Extract the [X, Y] coordinate from the center of the cell holding the provided text.  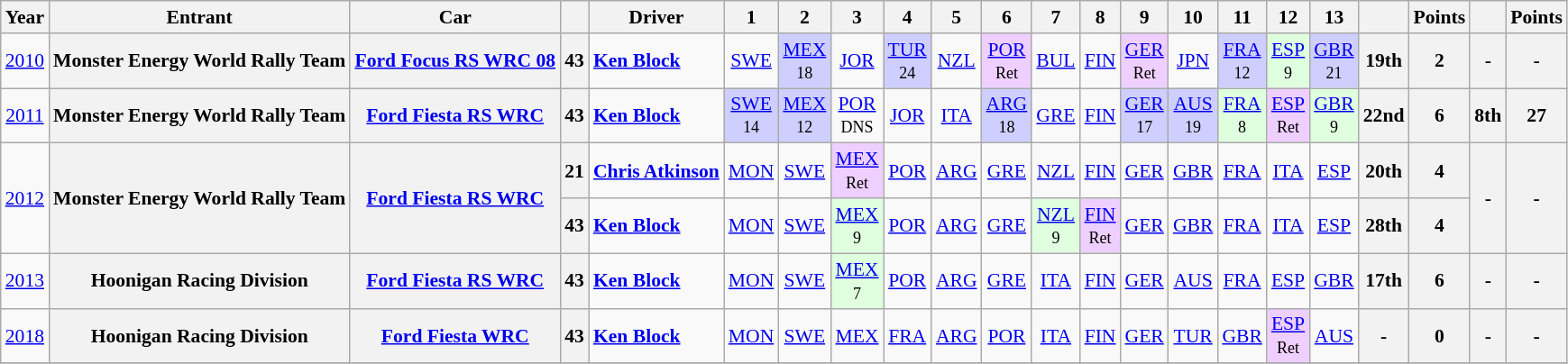
20th [1384, 171]
MEX18 [804, 61]
21 [574, 171]
0 [1439, 335]
9 [1145, 17]
BUL [1055, 61]
MEX12 [804, 115]
AUS19 [1194, 115]
ARG18 [1007, 115]
Chris Atkinson [656, 171]
FRA12 [1242, 61]
2018 [25, 335]
19th [1384, 61]
Driver [656, 17]
1 [752, 17]
MEX [857, 335]
5 [957, 17]
PORDNS [857, 115]
Entrant [199, 17]
NZL9 [1055, 225]
JPN [1194, 61]
Ford Fiesta WRC [454, 335]
10 [1194, 17]
28th [1384, 225]
8 [1100, 17]
MEX9 [857, 225]
Car [454, 17]
8th [1488, 115]
GBR21 [1334, 61]
12 [1288, 17]
Ford Focus RS WRC 08 [454, 61]
7 [1055, 17]
SWE14 [752, 115]
GBR9 [1334, 115]
FINRet [1100, 225]
TUR24 [907, 61]
GERRet [1145, 61]
13 [1334, 17]
2013 [25, 281]
FRA8 [1242, 115]
2012 [25, 198]
3 [857, 17]
MEXRet [857, 171]
2011 [25, 115]
MEX7 [857, 281]
PORRet [1007, 61]
17th [1384, 281]
11 [1242, 17]
22nd [1384, 115]
Year [25, 17]
GER17 [1145, 115]
27 [1536, 115]
ESP9 [1288, 61]
2010 [25, 61]
TUR [1194, 335]
